Return (x, y) of the center of cell containing provided text 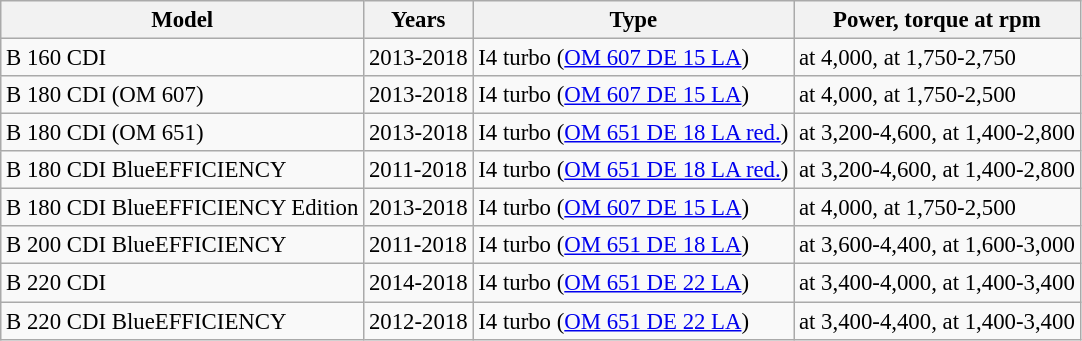
Model (182, 20)
Power, torque at rpm (937, 20)
at 3,600-4,400, at 1,600-3,000 (937, 245)
B 180 CDI (OM 607) (182, 95)
B 200 CDI BlueEFFICIENCY (182, 245)
B 220 CDI (182, 283)
2014-2018 (418, 283)
at 4,000, at 1,750-2,750 (937, 58)
2012-2018 (418, 321)
Type (634, 20)
B 220 CDI BlueEFFICIENCY (182, 321)
at 3,400-4,400, at 1,400-3,400 (937, 321)
B 180 CDI (OM 651) (182, 133)
B 180 CDI BlueEFFICIENCY Edition (182, 208)
at 3,400-4,000, at 1,400-3,400 (937, 283)
B 160 CDI (182, 58)
I4 turbo (OM 651 DE 18 LA) (634, 245)
Years (418, 20)
B 180 CDI BlueEFFICIENCY (182, 170)
